Provide the (x, y) coordinate of the cell's center where the given text is located.  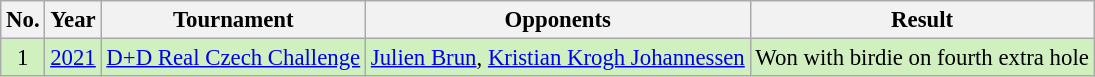
D+D Real Czech Challenge (233, 58)
Tournament (233, 20)
2021 (73, 58)
Julien Brun, Kristian Krogh Johannessen (558, 58)
No. (23, 20)
1 (23, 58)
Opponents (558, 20)
Year (73, 20)
Won with birdie on fourth extra hole (922, 58)
Result (922, 20)
